Scan for the cell matching the given text and deliver its (x, y) coordinate at center. 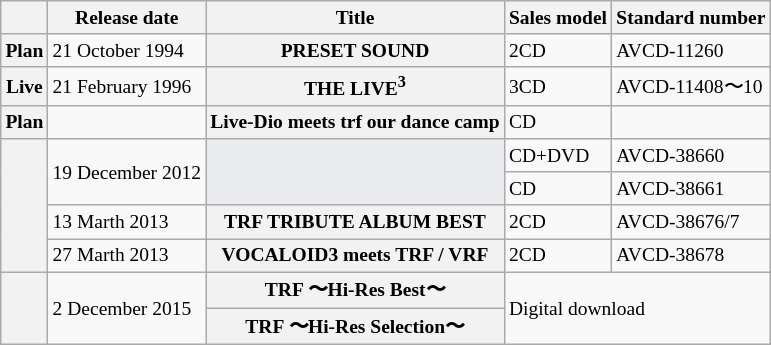
AVCD-38678 (691, 256)
THE LIVE3 (356, 86)
13 Marth 2013 (127, 222)
Release date (127, 18)
PRESET SOUND (356, 50)
Standard number (691, 18)
TRF 〜Hi-Res Best〜 (356, 290)
Live (24, 86)
AVCD-11408〜10 (691, 86)
3CD (558, 86)
AVCD-11260 (691, 50)
TRF 〜Hi-Res Selection〜 (356, 326)
AVCD-38660 (691, 156)
2 December 2015 (127, 308)
19 December 2012 (127, 172)
27 Marth 2013 (127, 256)
CD+DVD (558, 156)
Live-Dio meets trf our dance camp (356, 122)
Title (356, 18)
Sales model (558, 18)
21 October 1994 (127, 50)
21 February 1996 (127, 86)
AVCD-38676/7 (691, 222)
TRF TRIBUTE ALBUM BEST (356, 222)
VOCALOID3 meets TRF / VRF (356, 256)
AVCD-38661 (691, 188)
Digital download (637, 308)
